Scan for the cell matching the given text and deliver its [X, Y] coordinate at center. 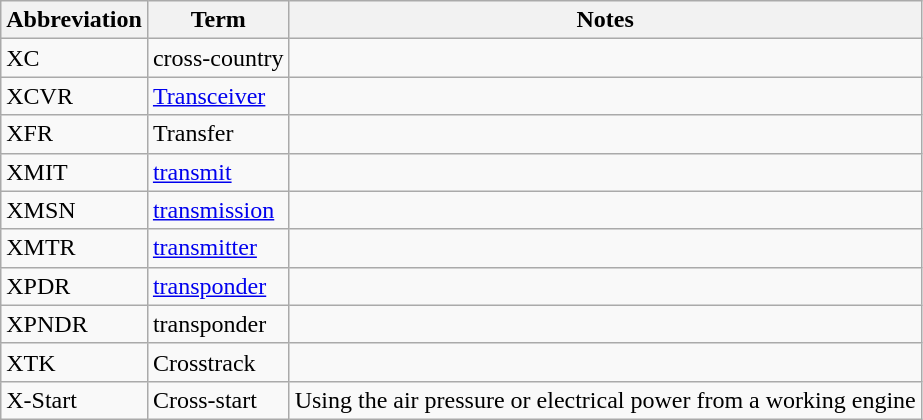
XC [74, 58]
XPDR [74, 286]
XMSN [74, 210]
transmit [218, 172]
XFR [74, 134]
cross-country [218, 58]
X-Start [74, 400]
transmission [218, 210]
Notes [605, 20]
XTK [74, 362]
Transfer [218, 134]
Crosstrack [218, 362]
Cross-start [218, 400]
XMTR [74, 248]
Using the air pressure or electrical power from a working engine [605, 400]
XMIT [74, 172]
XPNDR [74, 324]
XCVR [74, 96]
Abbreviation [74, 20]
Term [218, 20]
transmitter [218, 248]
Transceiver [218, 96]
